Pinpoint the cell where the given text exists, returning its [x, y] midpoint coordinate. 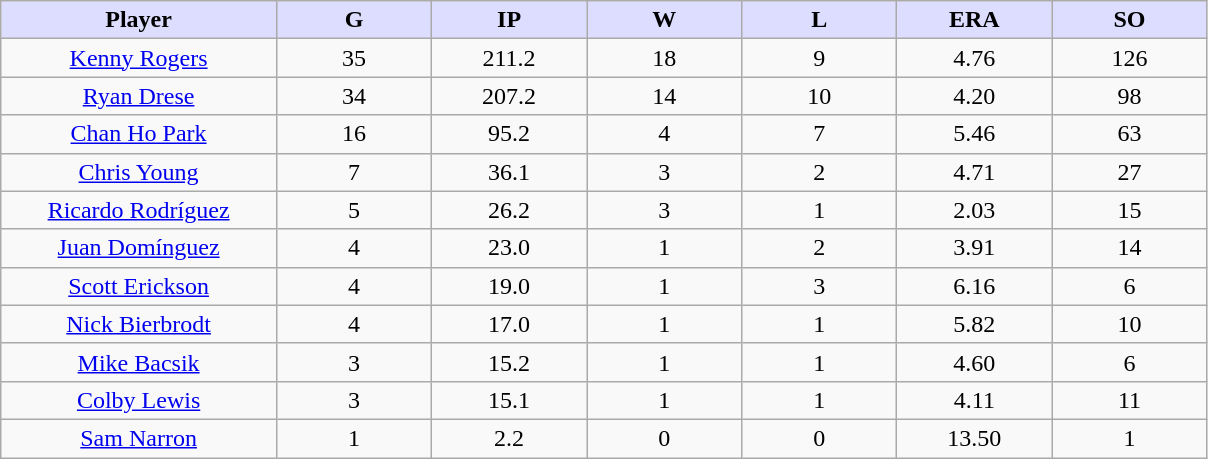
11 [1130, 400]
4.20 [974, 96]
35 [354, 58]
Ryan Drese [139, 96]
27 [1130, 172]
18 [664, 58]
17.0 [510, 324]
W [664, 20]
4.11 [974, 400]
Nick Bierbrodt [139, 324]
15 [1130, 210]
4.76 [974, 58]
126 [1130, 58]
IP [510, 20]
SO [1130, 20]
5.82 [974, 324]
26.2 [510, 210]
L [820, 20]
19.0 [510, 286]
2.2 [510, 438]
95.2 [510, 134]
4.71 [974, 172]
15.2 [510, 362]
G [354, 20]
Juan Domínguez [139, 248]
ERA [974, 20]
Sam Narron [139, 438]
Player [139, 20]
Colby Lewis [139, 400]
Scott Erickson [139, 286]
9 [820, 58]
2.03 [974, 210]
Kenny Rogers [139, 58]
23.0 [510, 248]
16 [354, 134]
4.60 [974, 362]
5 [354, 210]
207.2 [510, 96]
13.50 [974, 438]
5.46 [974, 134]
Chan Ho Park [139, 134]
Chris Young [139, 172]
211.2 [510, 58]
15.1 [510, 400]
Mike Bacsik [139, 362]
98 [1130, 96]
36.1 [510, 172]
63 [1130, 134]
3.91 [974, 248]
6.16 [974, 286]
Ricardo Rodríguez [139, 210]
34 [354, 96]
